Find where the given text appears and provide that cell's center as (X, Y) coordinate. 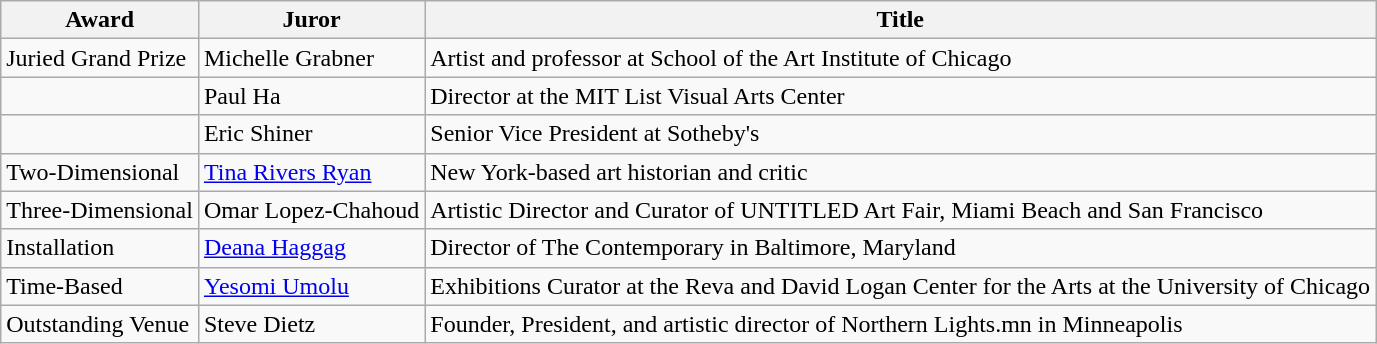
Two-Dimensional (100, 172)
Senior Vice President at Sotheby's (900, 134)
Omar Lopez-Chahoud (311, 210)
Artistic Director and Curator of UNTITLED Art Fair, Miami Beach and San Francisco (900, 210)
Paul Ha (311, 96)
Juror (311, 20)
Artist and professor at School of the Art Institute of Chicago (900, 58)
Installation (100, 248)
New York-based art historian and critic (900, 172)
Exhibitions Curator at the Reva and David Logan Center for the Arts at the University of Chicago (900, 286)
Deana Haggag (311, 248)
Director of The Contemporary in Baltimore, Maryland (900, 248)
Founder, President, and artistic director of Northern Lights.mn in Minneapolis (900, 324)
Outstanding Venue (100, 324)
Tina Rivers Ryan (311, 172)
Title (900, 20)
Steve Dietz (311, 324)
Three-Dimensional (100, 210)
Award (100, 20)
Yesomi Umolu (311, 286)
Eric Shiner (311, 134)
Juried Grand Prize (100, 58)
Michelle Grabner (311, 58)
Director at the MIT List Visual Arts Center (900, 96)
Time-Based (100, 286)
